Provide the (X, Y) coordinate of the cell's center where the given text is located.  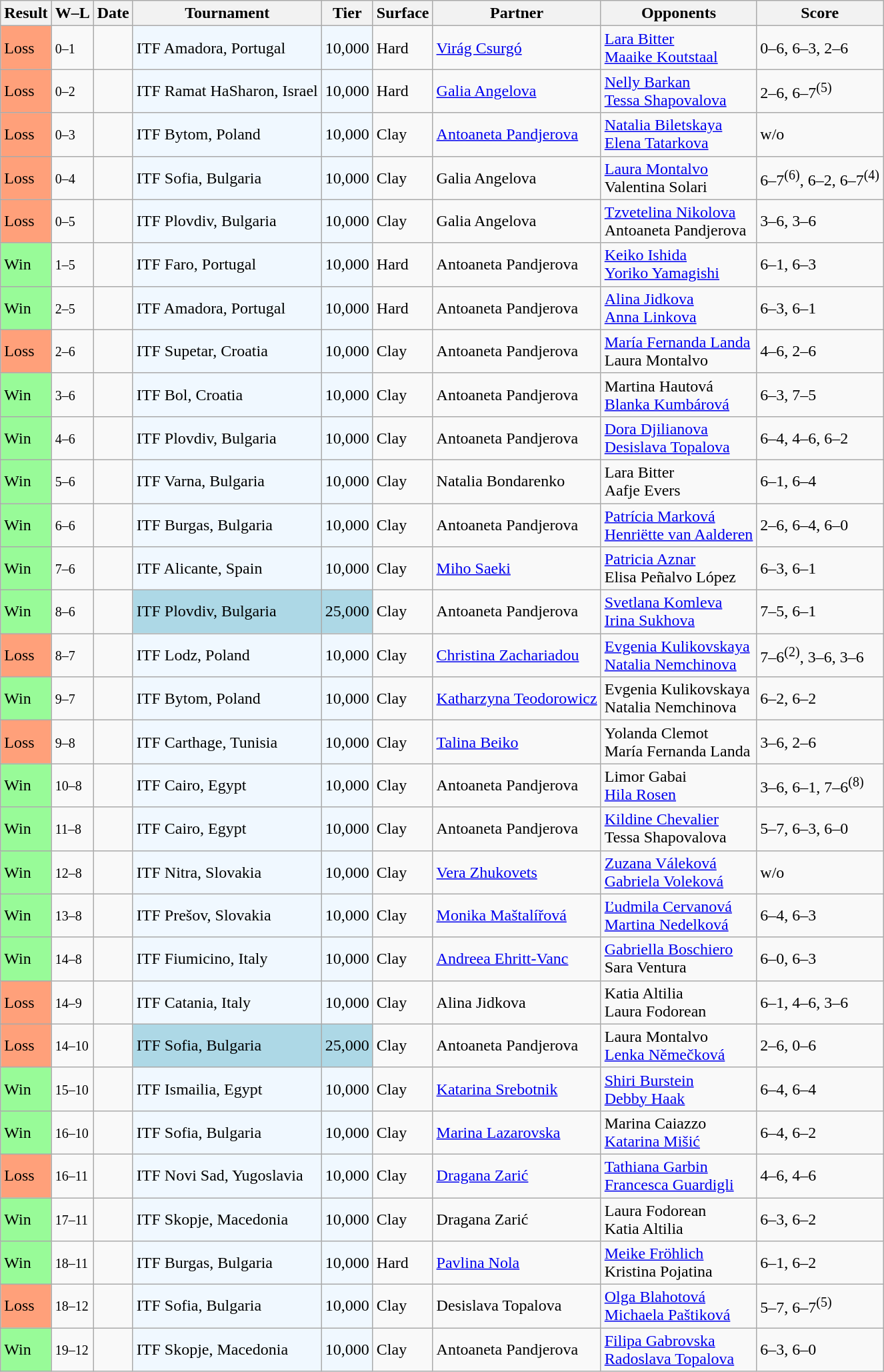
ITF Varna, Bulgaria (227, 482)
0–2 (72, 91)
8–7 (72, 655)
Marina Lazarovska (517, 1133)
Marina Caiazzo Katarina Mišić (679, 1133)
Lara Bitter Maaike Koutstaal (679, 48)
12–8 (72, 872)
Laura Fodorean Katia Altilia (679, 1219)
Pavlina Nola (517, 1263)
Date (113, 13)
2–6 (72, 351)
Meike Fröhlich Kristina Pojatina (679, 1263)
ITF Ismailia, Egypt (227, 1089)
14–8 (72, 959)
16–10 (72, 1133)
Lara Bitter Aafje Evers (679, 482)
Katia Altilia Laura Fodorean (679, 1002)
5–7, 6–7(5) (820, 1306)
ITF Faro, Portugal (227, 264)
0–1 (72, 48)
4–6, 4–6 (820, 1175)
Patricia Aznar Elisa Peñalvo López (679, 568)
3–6, 3–6 (820, 221)
0–5 (72, 221)
ITF Carthage, Tunisia (227, 742)
W–L (72, 13)
ITF Fiumicino, Italy (227, 959)
Alina Jidkova (517, 1002)
19–12 (72, 1350)
Virág Csurgó (517, 48)
Katarina Srebotnik (517, 1089)
1–5 (72, 264)
2–6, 6–7(5) (820, 91)
18–11 (72, 1263)
6–0, 6–3 (820, 959)
Katharzyna Teodorowicz (517, 699)
Tathiana Garbin Francesca Guardigli (679, 1175)
8–6 (72, 612)
Andreea Ehritt-Vanc (517, 959)
Patrícia Marková Henriëtte van Aalderen (679, 524)
7–6 (72, 568)
4–6 (72, 438)
ITF Lodz, Poland (227, 655)
Yolanda Clemot María Fernanda Landa (679, 742)
Ľudmila Cervanová Martina Nedelková (679, 915)
Laura Montalvo Valentina Solari (679, 177)
ITF Catania, Italy (227, 1002)
Laura Montalvo Lenka Němečková (679, 1046)
6–4, 6–3 (820, 915)
6–7(6), 6–2, 6–7(4) (820, 177)
6–4, 6–4 (820, 1089)
6–1, 4–6, 3–6 (820, 1002)
Kildine Chevalier Tessa Shapovalova (679, 828)
Natalia Biletskaya Elena Tatarkova (679, 135)
2–5 (72, 308)
7–6(2), 3–6, 3–6 (820, 655)
6–3, 6–2 (820, 1219)
Zuzana Váleková Gabriela Voleková (679, 872)
Limor Gabai Hila Rosen (679, 786)
6–1, 6–3 (820, 264)
14–10 (72, 1046)
Alina Jidkova Anna Linkova (679, 308)
18–12 (72, 1306)
5–6 (72, 482)
11–8 (72, 828)
Gabriella Boschiero Sara Ventura (679, 959)
Filipa Gabrovska Radoslava Topalova (679, 1350)
9–8 (72, 742)
6–2, 6–2 (820, 699)
6–4, 6–2 (820, 1133)
3–6 (72, 395)
ITF Bol, Croatia (227, 395)
Shiri Burstein Debby Haak (679, 1089)
6–6 (72, 524)
Keiko Ishida Yoriko Yamagishi (679, 264)
17–11 (72, 1219)
ITF Nitra, Slovakia (227, 872)
Tzvetelina Nikolova Antoaneta Pandjerova (679, 221)
14–9 (72, 1002)
ITF Novi Sad, Yugoslavia (227, 1175)
ITF Alicante, Spain (227, 568)
3–6, 6–1, 7–6(8) (820, 786)
6–3, 7–5 (820, 395)
Dora Djilianova Desislava Topalova (679, 438)
6–1, 6–2 (820, 1263)
Nelly Barkan Tessa Shapovalova (679, 91)
7–5, 6–1 (820, 612)
Natalia Bondarenko (517, 482)
ITF Prešov, Slovakia (227, 915)
0–3 (72, 135)
Vera Zhukovets (517, 872)
Desislava Topalova (517, 1306)
13–8 (72, 915)
Surface (403, 13)
2–6, 0–6 (820, 1046)
Svetlana Komleva Irina Sukhova (679, 612)
Talina Beiko (517, 742)
Monika Maštalířová (517, 915)
Score (820, 13)
2–6, 6–4, 6–0 (820, 524)
10–8 (72, 786)
ITF Supetar, Croatia (227, 351)
Tournament (227, 13)
Miho Saeki (517, 568)
6–1, 6–4 (820, 482)
5–7, 6–3, 6–0 (820, 828)
Result (26, 13)
0–6, 6–3, 2–6 (820, 48)
9–7 (72, 699)
Opponents (679, 13)
Tier (347, 13)
15–10 (72, 1089)
María Fernanda Landa Laura Montalvo (679, 351)
6–3, 6–0 (820, 1350)
16–11 (72, 1175)
0–4 (72, 177)
Partner (517, 13)
6–4, 4–6, 6–2 (820, 438)
Christina Zachariadou (517, 655)
ITF Ramat HaSharon, Israel (227, 91)
4–6, 2–6 (820, 351)
Olga Blahotová Michaela Paštiková (679, 1306)
3–6, 2–6 (820, 742)
Martina Hautová Blanka Kumbárová (679, 395)
